Output the (x, y) coordinate of the center of the cell containing the given text.  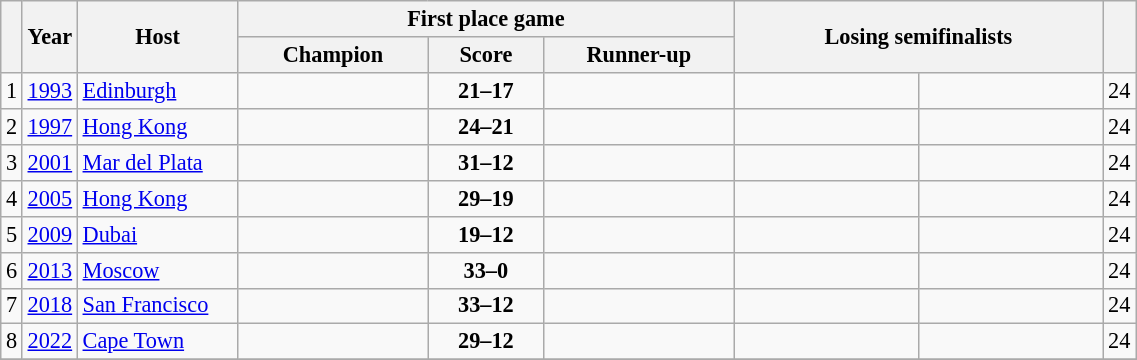
6 (12, 270)
Year (50, 37)
Edinburgh (157, 90)
4 (12, 198)
29–19 (486, 198)
2009 (50, 234)
Host (157, 37)
Losing semifinalists (918, 37)
24–21 (486, 126)
First place game (486, 19)
33–12 (486, 306)
29–12 (486, 342)
8 (12, 342)
1997 (50, 126)
5 (12, 234)
2022 (50, 342)
San Francisco (157, 306)
Cape Town (157, 342)
Champion (333, 55)
33–0 (486, 270)
Moscow (157, 270)
7 (12, 306)
3 (12, 162)
2018 (50, 306)
1 (12, 90)
Score (486, 55)
Dubai (157, 234)
19–12 (486, 234)
1993 (50, 90)
21–17 (486, 90)
Mar del Plata (157, 162)
Runner-up (639, 55)
31–12 (486, 162)
2005 (50, 198)
2 (12, 126)
2013 (50, 270)
2001 (50, 162)
